Return [x, y] of the center of cell containing provided text 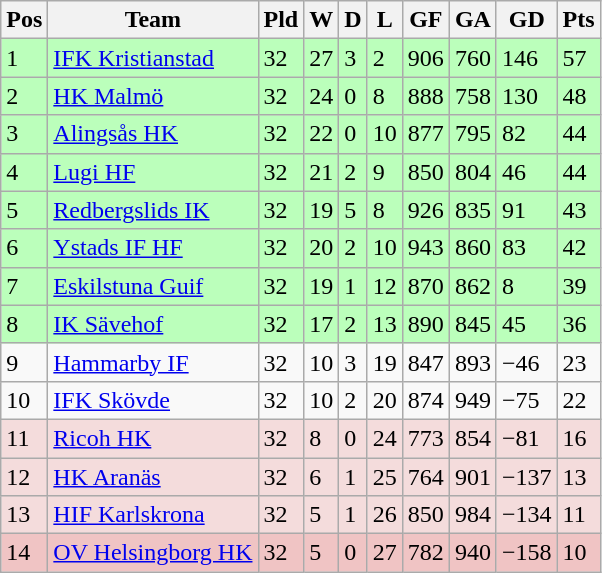
130 [526, 96]
Ystads IF HF [153, 248]
860 [472, 248]
−134 [526, 515]
888 [426, 96]
W [322, 20]
835 [472, 210]
−137 [526, 477]
890 [426, 324]
926 [426, 210]
91 [526, 210]
46 [526, 172]
146 [526, 58]
L [384, 20]
870 [426, 286]
943 [426, 248]
760 [472, 58]
39 [578, 286]
16 [578, 438]
GD [526, 20]
14 [24, 553]
D [353, 20]
HK Malmö [153, 96]
23 [578, 362]
57 [578, 58]
940 [472, 553]
Ricoh HK [153, 438]
Redbergslids IK [153, 210]
36 [578, 324]
−158 [526, 553]
GF [426, 20]
877 [426, 134]
83 [526, 248]
Lugi HF [153, 172]
Team [153, 20]
901 [472, 477]
984 [472, 515]
IFK Kristianstad [153, 58]
Alingsås HK [153, 134]
795 [472, 134]
874 [426, 400]
764 [426, 477]
893 [472, 362]
847 [426, 362]
854 [472, 438]
OV Helsingborg HK [153, 553]
782 [426, 553]
804 [472, 172]
HK Aranäs [153, 477]
43 [578, 210]
−75 [526, 400]
82 [526, 134]
862 [472, 286]
7 [24, 286]
845 [472, 324]
Pts [578, 20]
758 [472, 96]
17 [322, 324]
906 [426, 58]
IFK Skövde [153, 400]
949 [472, 400]
45 [526, 324]
48 [578, 96]
773 [426, 438]
26 [384, 515]
−81 [526, 438]
Pos [24, 20]
Pld [281, 20]
21 [322, 172]
HIF Karlskrona [153, 515]
GA [472, 20]
25 [384, 477]
4 [24, 172]
IK Sävehof [153, 324]
42 [578, 248]
Hammarby IF [153, 362]
Eskilstuna Guif [153, 286]
−46 [526, 362]
